Determine the (X, Y) coordinate at the center of the cell enclosing the given text.  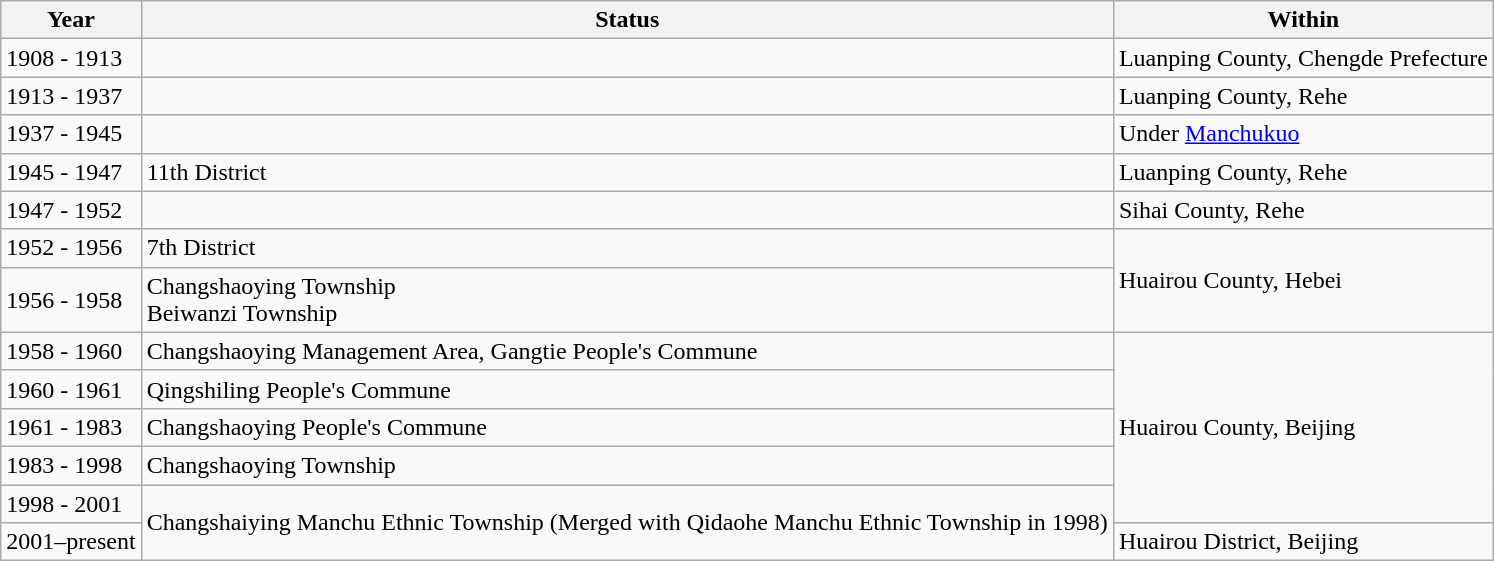
Changshaiying Manchu Ethnic Township (Merged with Qidaohe Manchu Ethnic Township in 1998) (627, 522)
1908 - 1913 (71, 58)
Sihai County, Rehe (1303, 210)
Year (71, 20)
1952 - 1956 (71, 248)
1961 - 1983 (71, 427)
7th District (627, 248)
1913 - 1937 (71, 96)
Huairou County, Beijing (1303, 427)
1960 - 1961 (71, 389)
Qingshiling People's Commune (627, 389)
2001–present (71, 542)
Luanping County, Chengde Prefecture (1303, 58)
1998 - 2001 (71, 503)
1956 - 1958 (71, 300)
Huairou District, Beijing (1303, 542)
Huairou County, Hebei (1303, 280)
11th District (627, 172)
Changshaoying Township (627, 465)
1937 - 1945 (71, 134)
Changshaoying People's Commune (627, 427)
Changshaoying Management Area, Gangtie People's Commune (627, 351)
Changshaoying TownshipBeiwanzi Township (627, 300)
Within (1303, 20)
1947 - 1952 (71, 210)
Status (627, 20)
1945 - 1947 (71, 172)
Under Manchukuo (1303, 134)
1958 - 1960 (71, 351)
1983 - 1998 (71, 465)
